Provide the (X, Y) coordinate of the cell's center where the given text is located.  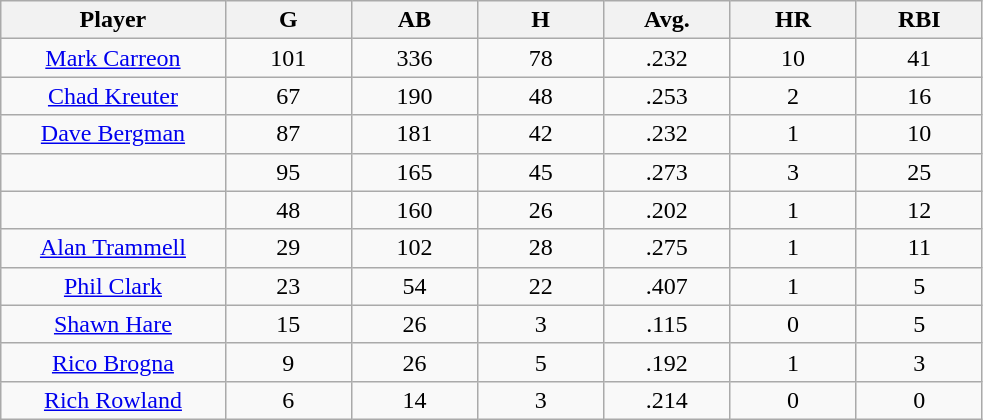
190 (414, 96)
Avg. (667, 20)
54 (414, 286)
78 (541, 58)
Phil Clark (113, 286)
AB (414, 20)
HR (793, 20)
45 (541, 172)
101 (288, 58)
H (541, 20)
.192 (667, 362)
.214 (667, 400)
9 (288, 362)
Dave Bergman (113, 134)
.275 (667, 248)
28 (541, 248)
25 (919, 172)
Shawn Hare (113, 324)
2 (793, 96)
102 (414, 248)
87 (288, 134)
11 (919, 248)
165 (414, 172)
42 (541, 134)
15 (288, 324)
160 (414, 210)
G (288, 20)
23 (288, 286)
.407 (667, 286)
6 (288, 400)
181 (414, 134)
22 (541, 286)
Mark Carreon (113, 58)
29 (288, 248)
336 (414, 58)
Chad Kreuter (113, 96)
14 (414, 400)
95 (288, 172)
.273 (667, 172)
Rich Rowland (113, 400)
12 (919, 210)
Alan Trammell (113, 248)
67 (288, 96)
.253 (667, 96)
16 (919, 96)
41 (919, 58)
.202 (667, 210)
RBI (919, 20)
.115 (667, 324)
Rico Brogna (113, 362)
Player (113, 20)
